Provide the [X, Y] coordinate of the cell's center where the given text is located.  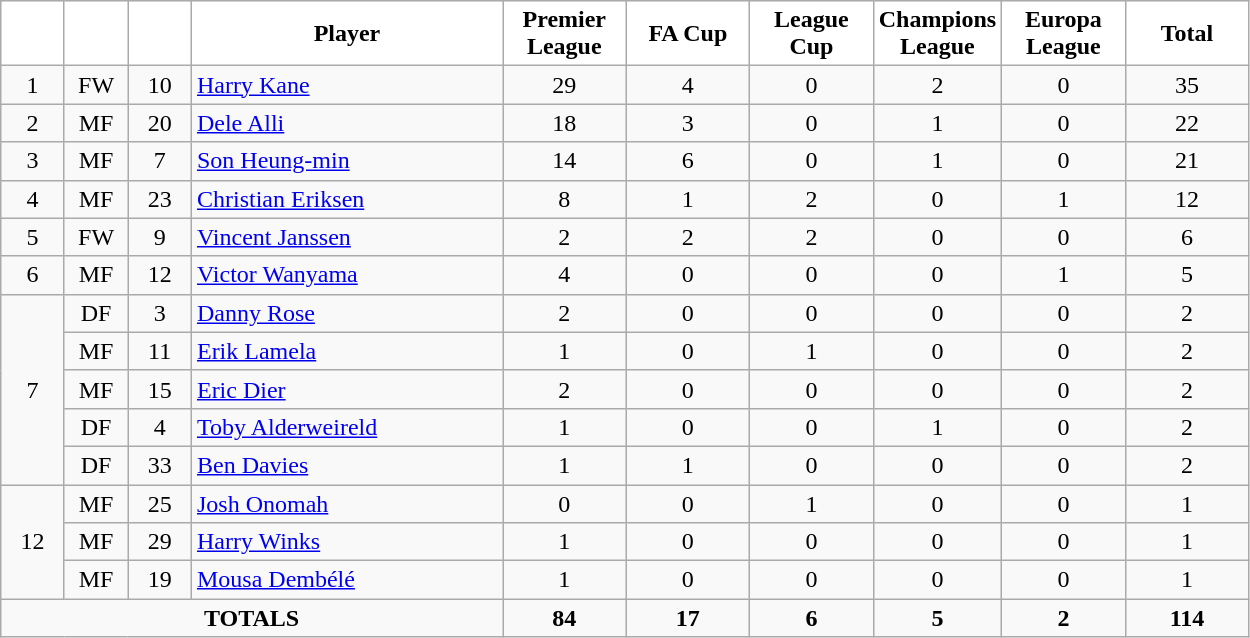
Toby Alderweireld [346, 427]
Harry Winks [346, 542]
Player [346, 34]
22 [1187, 123]
114 [1187, 618]
Christian Eriksen [346, 199]
Erik Lamela [346, 351]
Victor Wanyama [346, 275]
Vincent Janssen [346, 237]
Dele Alli [346, 123]
Champions League [937, 34]
25 [160, 503]
17 [688, 618]
18 [564, 123]
Harry Kane [346, 85]
Danny Rose [346, 313]
20 [160, 123]
League Cup [812, 34]
84 [564, 618]
23 [160, 199]
Europa League [1064, 34]
Ben Davies [346, 465]
19 [160, 580]
11 [160, 351]
14 [564, 161]
Premier League [564, 34]
Josh Onomah [346, 503]
8 [564, 199]
Mousa Dembélé [346, 580]
10 [160, 85]
Son Heung-min [346, 161]
9 [160, 237]
35 [1187, 85]
Total [1187, 34]
FA Cup [688, 34]
33 [160, 465]
TOTALS [252, 618]
21 [1187, 161]
Eric Dier [346, 389]
15 [160, 389]
